From the cell containing the given text, extract its center point as (X, Y) coordinate. 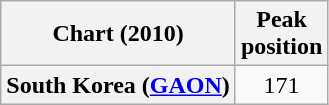
South Korea (GAON) (118, 85)
Peakposition (281, 34)
Chart (2010) (118, 34)
171 (281, 85)
